Pinpoint the cell where the given text exists, returning its [x, y] midpoint coordinate. 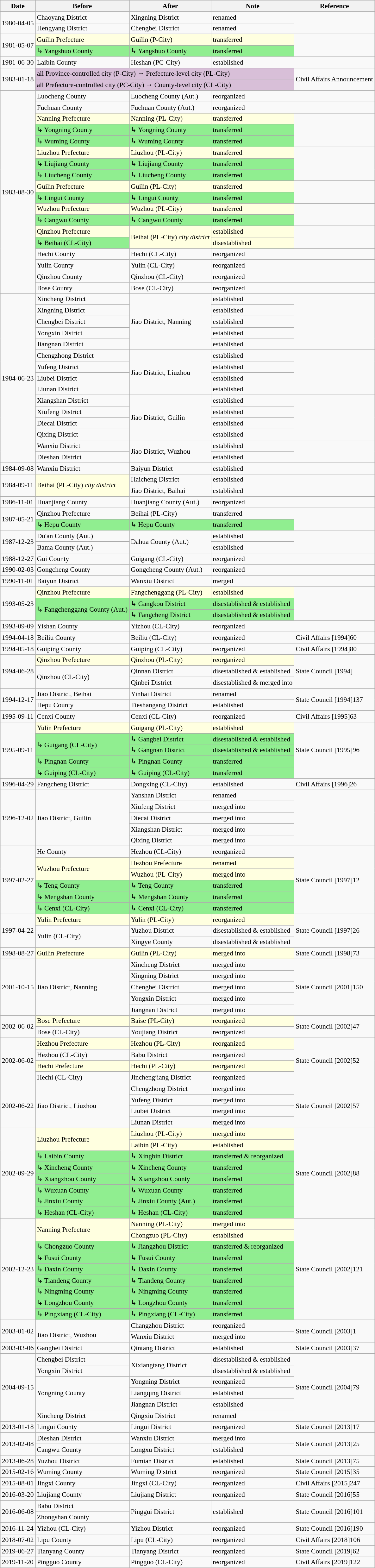
State Council [1994] [334, 671]
State Council [2019]62 [334, 1551]
Luocheng County [82, 96]
Pingguo (CL-City) [170, 1562]
Guiping (CL-City) [170, 649]
Dahua County (Aut.) [170, 542]
1994-04-18 [18, 638]
Longxu District [170, 1450]
↳ Jinxiu County (Aut.) [170, 1201]
Hechi Prefecture [82, 1066]
2013-06-28 [18, 1461]
2002-12-23 [18, 1269]
1987-12-23 [18, 542]
1981-06-30 [18, 62]
↳ Gangnan District [170, 750]
Pinggui District [170, 1511]
↳ Laibin County [82, 1156]
State Council [1998]73 [334, 954]
1993-05-23 [18, 604]
State Council [2002]88 [334, 1173]
Note [253, 6]
↳ Guigang (CL-City) [82, 745]
1983-01-18 [18, 79]
Date [18, 6]
State Council [2015]35 [334, 1472]
Bama County (Aut.) [82, 547]
Dongxing (CL-City) [170, 784]
2004-09-15 [18, 1388]
Baise (PL-City) [170, 1021]
Liujiang District [170, 1495]
1994-12-17 [18, 700]
disestablished & merged into [253, 683]
Jinchengjiang District [170, 1078]
State Council [2002]121 [334, 1269]
Cangwu County [82, 1450]
Fumian District [170, 1461]
State Council [2016]101 [334, 1511]
1990-02-03 [18, 570]
Laibin (PL-City) [170, 1145]
1996-04-29 [18, 784]
Yanshan District [170, 796]
1998-08-27 [18, 954]
Cenxi (CL-City) [170, 717]
2003-03-06 [18, 1348]
1994-05-18 [18, 649]
1990-11-01 [18, 581]
Gongcheng County [82, 570]
2013-02-08 [18, 1444]
Qinnan District [170, 671]
Xixiangtang District [170, 1365]
1987-05-21 [18, 519]
2019-06-27 [18, 1551]
Luocheng County (Aut.) [170, 96]
↳ Chongzuo County [82, 1247]
Chaoyang District [82, 17]
Civil Affairs [2019]122 [334, 1562]
Civil Affairs [1995]63 [334, 717]
State Council [2003]1 [334, 1331]
↳ Jinxiu County [82, 1201]
State Council [2004]79 [334, 1388]
Hengyang District [82, 28]
Cenxi County [82, 717]
Fuchuan County (Aut.) [170, 108]
Pingguo County [82, 1562]
Qingxiu District [170, 1416]
State Council [1995]96 [334, 750]
2016-11-24 [18, 1529]
State Council [1994]137 [334, 700]
Lingui District [170, 1427]
1980-04-05 [18, 23]
State Council [1997]12 [334, 880]
Civil Affairs Announcement [334, 79]
Chongzuo (PL-City) [170, 1235]
Gangbei District [82, 1348]
Qintang District [170, 1348]
Fuchuan County [82, 108]
Jiao District, Beihai [82, 694]
Yongning District [170, 1382]
Lingui County [82, 1427]
1984-06-23 [18, 378]
1997-02-27 [18, 880]
all Province-controlled city (P-City) → Prefecture-level city (PL-City) [165, 74]
State Council [2003]37 [334, 1348]
all Prefecture-controlled city (PC-City) → County-level city (CL-City) [165, 85]
Beihai (PL-City) [170, 513]
Laibin County [82, 62]
1986-11-01 [18, 502]
Du'an County (Aut.) [82, 536]
Tianyang County [82, 1551]
merged [253, 581]
Jingxi County [82, 1483]
Civil Affairs [1994]80 [334, 649]
Tieshangang District [170, 705]
State Council [2002]52 [334, 1061]
Gui County [82, 559]
State Council [2002]57 [334, 1105]
Haicheng District [170, 480]
1988-12-27 [18, 559]
Gongcheng County (Aut.) [170, 570]
1994-06-28 [18, 671]
Yongning County [82, 1393]
1983-08-30 [18, 192]
disestablished [253, 243]
2016-03-20 [18, 1495]
↳ Gangbei District [170, 739]
State Council [2001]150 [334, 987]
He County [82, 852]
Beiliu County [82, 638]
↳ Jiangzhou District [170, 1247]
Wuming County [82, 1472]
Civil Affairs [2015]247 [334, 1483]
↳ Fangcheng District [170, 615]
State Council [2013]17 [334, 1427]
Lipu (CL-City) [170, 1540]
2018-07-02 [18, 1540]
Civil Affairs [1994]60 [334, 638]
Hezhou (PL-City) [170, 1044]
2016-06-08 [18, 1511]
Liujiang County [82, 1495]
State Council [2016]55 [334, 1495]
2002-06-22 [18, 1105]
Changzhou District [170, 1326]
Jingxi (CL-City) [170, 1483]
Qinbei District [170, 683]
↳ Gangkou District [170, 604]
Guiping County [82, 649]
State Council [1997]26 [334, 931]
Hechi County [82, 254]
Yulin County [82, 266]
↳ Beihai (CL-City) [82, 243]
Heshan (PC-City) [170, 62]
Zhongshan County [82, 1517]
2003-01-02 [18, 1331]
Hepu County [82, 705]
Guilin (P-City) [170, 40]
Huanjiang County [82, 502]
Hechi (PL-City) [170, 1066]
1996-12-02 [18, 818]
1981-05-07 [18, 46]
Yizhou District [170, 1529]
Tianyang District [170, 1551]
Yishan County [82, 627]
Qinzhou (PL-City) [170, 660]
Yinhai District [170, 694]
State Council [2013]75 [334, 1461]
2015-08-01 [18, 1483]
1984-09-11 [18, 485]
Youjiang District [170, 1032]
Wuming District [170, 1472]
1993-09-09 [18, 627]
Reference [334, 6]
Jiao District, Baihai [170, 491]
Guigang (CL-City) [170, 559]
Beiliu (CL-City) [170, 638]
State Council [2016]190 [334, 1529]
↳ Fangchenggang County (Aut.) [82, 609]
2002-09-29 [18, 1173]
1997-04-22 [18, 931]
Huanjiang County (Aut.) [170, 502]
Fangchenggang (PL-City) [170, 593]
2013-01-18 [18, 1427]
Liangqing District [170, 1393]
Lipu County [82, 1540]
Fangcheng District [82, 784]
1984-09-08 [18, 469]
Civil Affairs [2018]106 [334, 1540]
Bose Prefecture [82, 1021]
Guigang (PL-City) [170, 728]
↳ Xingbin District [170, 1156]
Qinzhou County [82, 277]
2015-02-16 [18, 1472]
Xingye County [170, 942]
2001-10-15 [18, 987]
2019-11-20 [18, 1562]
Before [82, 6]
Yulin (PL-City) [170, 920]
Bose County [82, 288]
State Council [2013]25 [334, 1444]
After [170, 6]
Civil Affairs [1996]26 [334, 784]
State Council [2002]47 [334, 1026]
